Pinpoint the cell where the given text exists, returning its (x, y) midpoint coordinate. 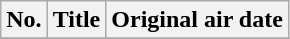
Original air date (198, 20)
Title (76, 20)
No. (24, 20)
